Detect which cell encompasses the target text, then output its [x, y] center coordinate. 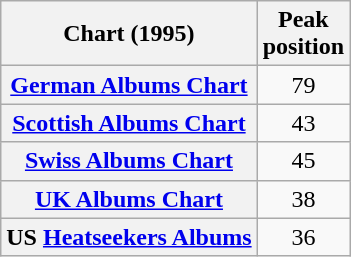
US Heatseekers Albums [129, 237]
38 [303, 199]
43 [303, 123]
UK Albums Chart [129, 199]
German Albums Chart [129, 85]
Peakposition [303, 34]
79 [303, 85]
45 [303, 161]
Scottish Albums Chart [129, 123]
Swiss Albums Chart [129, 161]
36 [303, 237]
Chart (1995) [129, 34]
